Provide the (X, Y) coordinate of the cell's center where the given text is located.  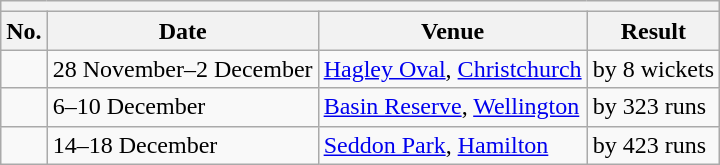
by 323 runs (653, 107)
by 423 runs (653, 145)
Basin Reserve, Wellington (452, 107)
Venue (452, 31)
28 November–2 December (182, 69)
14–18 December (182, 145)
Hagley Oval, Christchurch (452, 69)
Seddon Park, Hamilton (452, 145)
No. (24, 31)
Result (653, 31)
by 8 wickets (653, 69)
6–10 December (182, 107)
Date (182, 31)
